Search for the cell housing the specified text and yield its (x, y) center coordinate. 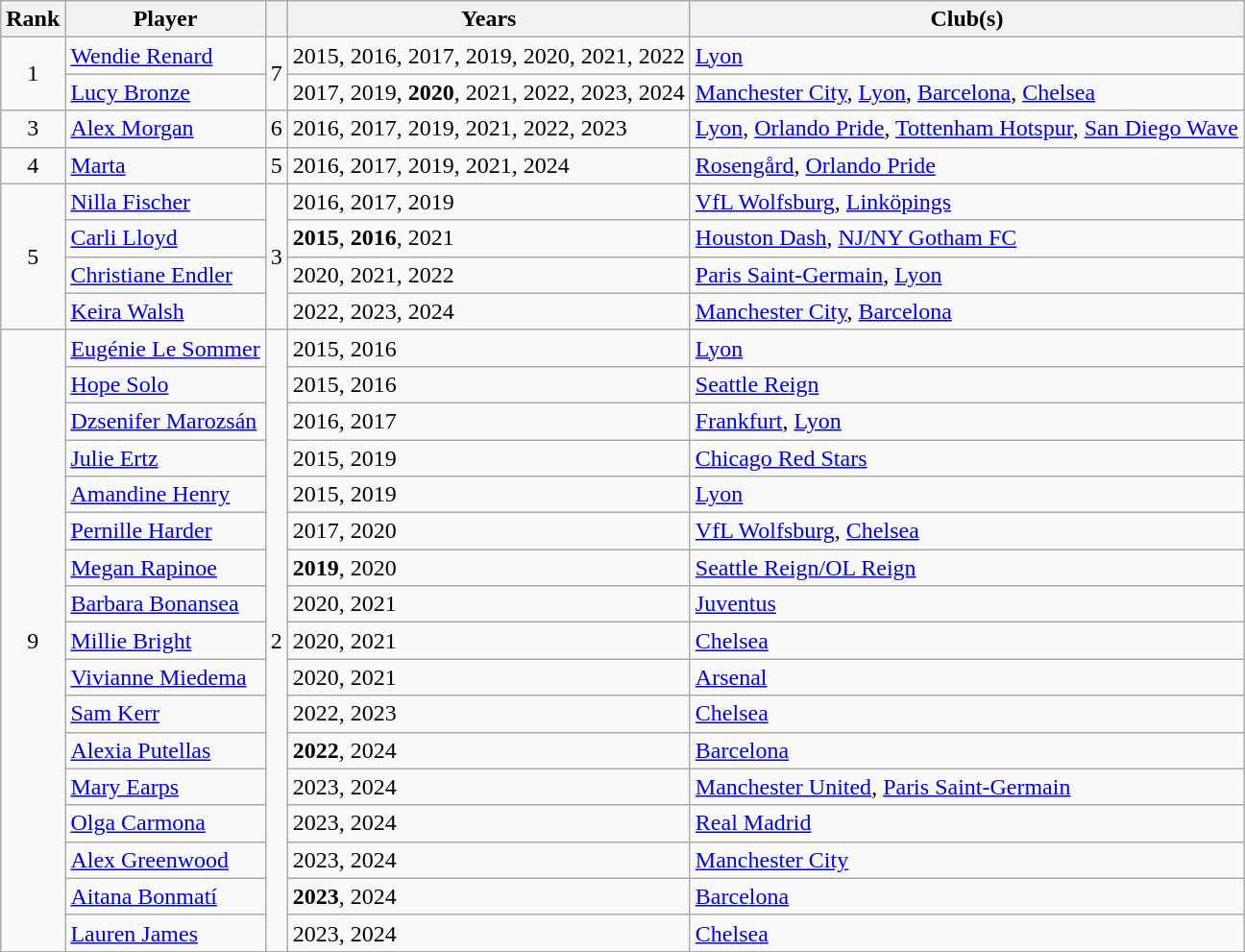
Alex Morgan (165, 129)
2016, 2017, 2019 (488, 202)
VfL Wolfsburg, Chelsea (966, 531)
Barbara Bonansea (165, 604)
Sam Kerr (165, 714)
9 (33, 640)
Manchester City, Lyon, Barcelona, Chelsea (966, 92)
1 (33, 74)
Player (165, 19)
2016, 2017 (488, 421)
Millie Bright (165, 641)
Keira Walsh (165, 311)
2022, 2023, 2024 (488, 311)
Alexia Putellas (165, 750)
Dzsenifer Marozsán (165, 421)
Seattle Reign/OL Reign (966, 568)
Houston Dash, NJ/NY Gotham FC (966, 238)
2019, 2020 (488, 568)
4 (33, 165)
Manchester City, Barcelona (966, 311)
2017, 2020 (488, 531)
Aitana Bonmatí (165, 896)
Arsenal (966, 677)
2015, 2016, 2017, 2019, 2020, 2021, 2022 (488, 56)
Vivianne Miedema (165, 677)
Olga Carmona (165, 823)
Lauren James (165, 933)
Manchester City (966, 860)
Alex Greenwood (165, 860)
Hope Solo (165, 384)
Paris Saint-Germain, Lyon (966, 275)
Carli Lloyd (165, 238)
Rank (33, 19)
Real Madrid (966, 823)
Lyon, Orlando Pride, Tottenham Hotspur, San Diego Wave (966, 129)
Mary Earps (165, 787)
2015, 2016, 2021 (488, 238)
2017, 2019, 2020, 2021, 2022, 2023, 2024 (488, 92)
Megan Rapinoe (165, 568)
Chicago Red Stars (966, 458)
Julie Ertz (165, 458)
Nilla Fischer (165, 202)
Rosengård, Orlando Pride (966, 165)
Manchester United, Paris Saint-Germain (966, 787)
6 (277, 129)
Christiane Endler (165, 275)
Years (488, 19)
2016, 2017, 2019, 2021, 2022, 2023 (488, 129)
2 (277, 640)
2016, 2017, 2019, 2021, 2024 (488, 165)
Club(s) (966, 19)
Seattle Reign (966, 384)
Pernille Harder (165, 531)
Lucy Bronze (165, 92)
Eugénie Le Sommer (165, 348)
VfL Wolfsburg, Linköpings (966, 202)
2022, 2023 (488, 714)
Amandine Henry (165, 495)
Wendie Renard (165, 56)
7 (277, 74)
2020, 2021, 2022 (488, 275)
2022, 2024 (488, 750)
Juventus (966, 604)
Frankfurt, Lyon (966, 421)
Marta (165, 165)
